Scan for the cell matching the given text and deliver its [x, y] coordinate at center. 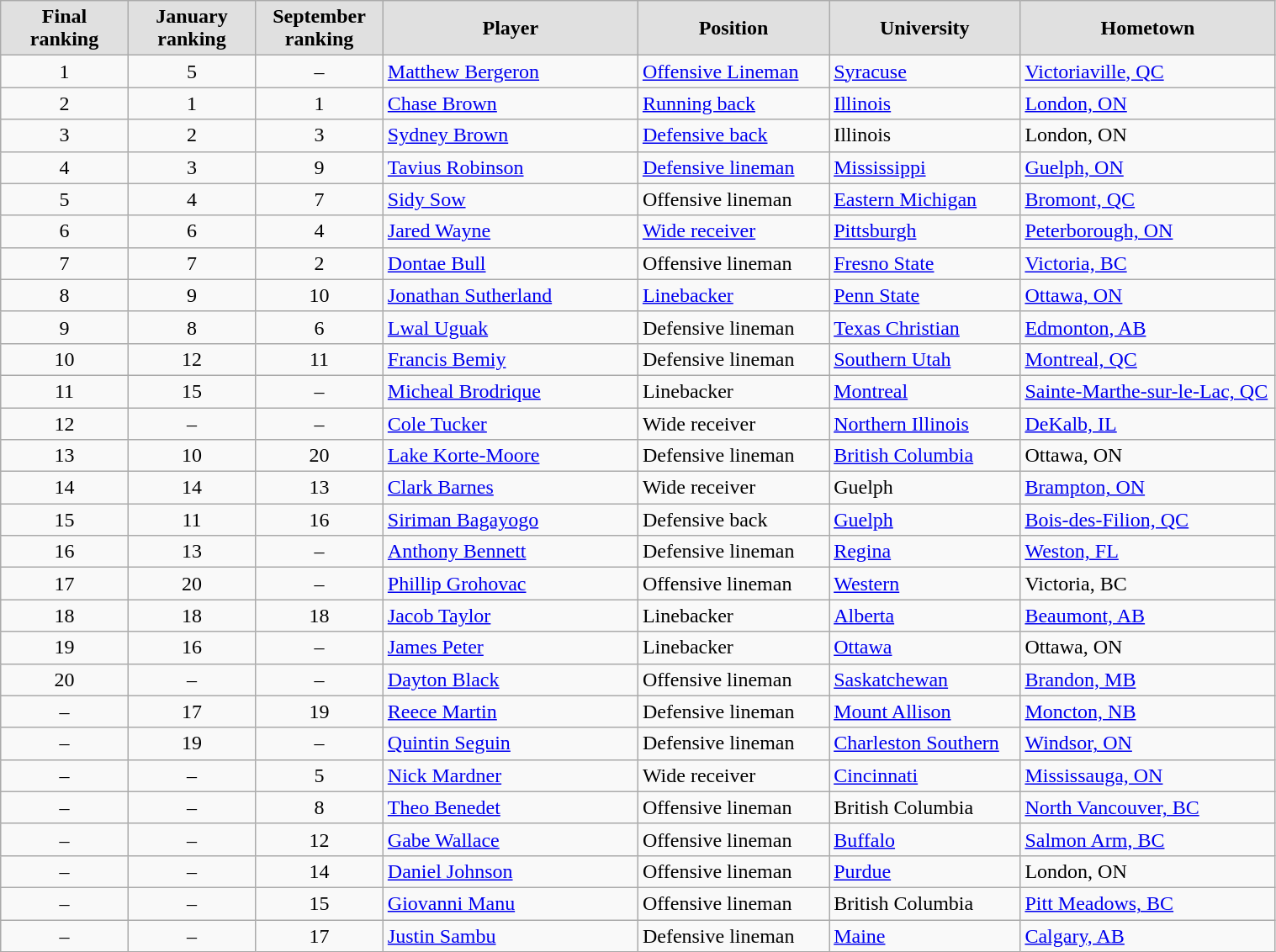
Sydney Brown [510, 135]
Anthony Bennett [510, 552]
Dontae Bull [510, 263]
Jonathan Sutherland [510, 295]
Cole Tucker [510, 423]
Windsor, ON [1147, 743]
Purdue [925, 871]
Sainte-Marthe-sur-le-Lac, QC [1147, 391]
Buffalo [925, 839]
Justin Sambu [510, 936]
Gabe Wallace [510, 839]
DeKalb, IL [1147, 423]
Phillip Grohovac [510, 584]
Giovanni Manu [510, 903]
Tavius Robinson [510, 167]
Dayton Black [510, 680]
Matthew Bergeron [510, 71]
Moncton, NB [1147, 711]
Septemberranking [320, 29]
Calgary, AB [1147, 936]
Lake Korte-Moore [510, 456]
Francis Bemiy [510, 359]
North Vancouver, BC [1147, 807]
Guelph, ON [1147, 167]
Victoriaville, QC [1147, 71]
Southern Utah [925, 359]
Lwal Uguak [510, 327]
Daniel Johnson [510, 871]
University [925, 29]
Montreal [925, 391]
Saskatchewan [925, 680]
Edmonton, AB [1147, 327]
Bromont, QC [1147, 199]
Beaumont, AB [1147, 616]
Running back [733, 103]
Salmon Arm, BC [1147, 839]
Texas Christian [925, 327]
Cincinnati [925, 775]
Charleston Southern [925, 743]
Weston, FL [1147, 552]
Pitt Meadows, BC [1147, 903]
Alberta [925, 616]
Bois-des-Filion, QC [1147, 520]
Januaryranking [192, 29]
Syracuse [925, 71]
Theo Benedet [510, 807]
Nick Mardner [510, 775]
Western [925, 584]
Mississauga, ON [1147, 775]
James Peter [510, 648]
Micheal Brodrique [510, 391]
Penn State [925, 295]
Finalranking [65, 29]
Regina [925, 552]
Brampton, ON [1147, 488]
Ottawa [925, 648]
Brandon, MB [1147, 680]
Player [510, 29]
Mount Allison [925, 711]
Jacob Taylor [510, 616]
Peterborough, ON [1147, 231]
Chase Brown [510, 103]
Montreal, QC [1147, 359]
Clark Barnes [510, 488]
Maine [925, 936]
Sidy Sow [510, 199]
Reece Martin [510, 711]
Position [733, 29]
Fresno State [925, 263]
Northern Illinois [925, 423]
Offensive Lineman [733, 71]
Hometown [1147, 29]
Eastern Michigan [925, 199]
Pittsburgh [925, 231]
Siriman Bagayogo [510, 520]
Quintin Seguin [510, 743]
Jared Wayne [510, 231]
Mississippi [925, 167]
